For the text-containing cell, return its midpoint in (X, Y) coordinate format. 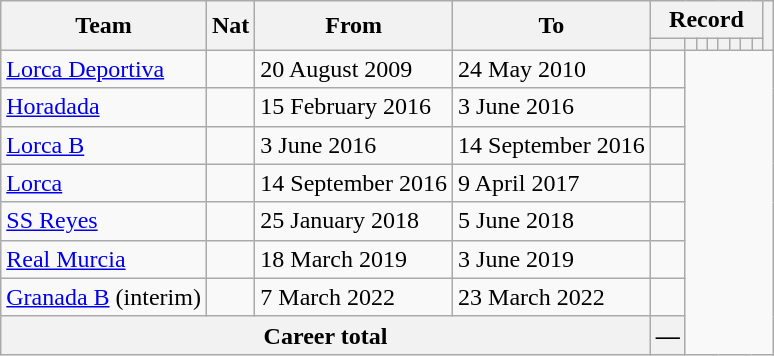
— (668, 335)
18 March 2019 (354, 259)
5 June 2018 (552, 221)
Horadada (104, 107)
23 March 2022 (552, 297)
9 April 2017 (552, 183)
Nat (230, 26)
To (552, 26)
15 February 2016 (354, 107)
Lorca Deportiva (104, 69)
Team (104, 26)
3 June 2019 (552, 259)
Lorca B (104, 145)
20 August 2009 (354, 69)
SS Reyes (104, 221)
From (354, 26)
Granada B (interim) (104, 297)
Career total (326, 335)
Real Murcia (104, 259)
Lorca (104, 183)
Record (706, 20)
7 March 2022 (354, 297)
24 May 2010 (552, 69)
25 January 2018 (354, 221)
